Scan for the cell matching the given text and deliver its (X, Y) coordinate at center. 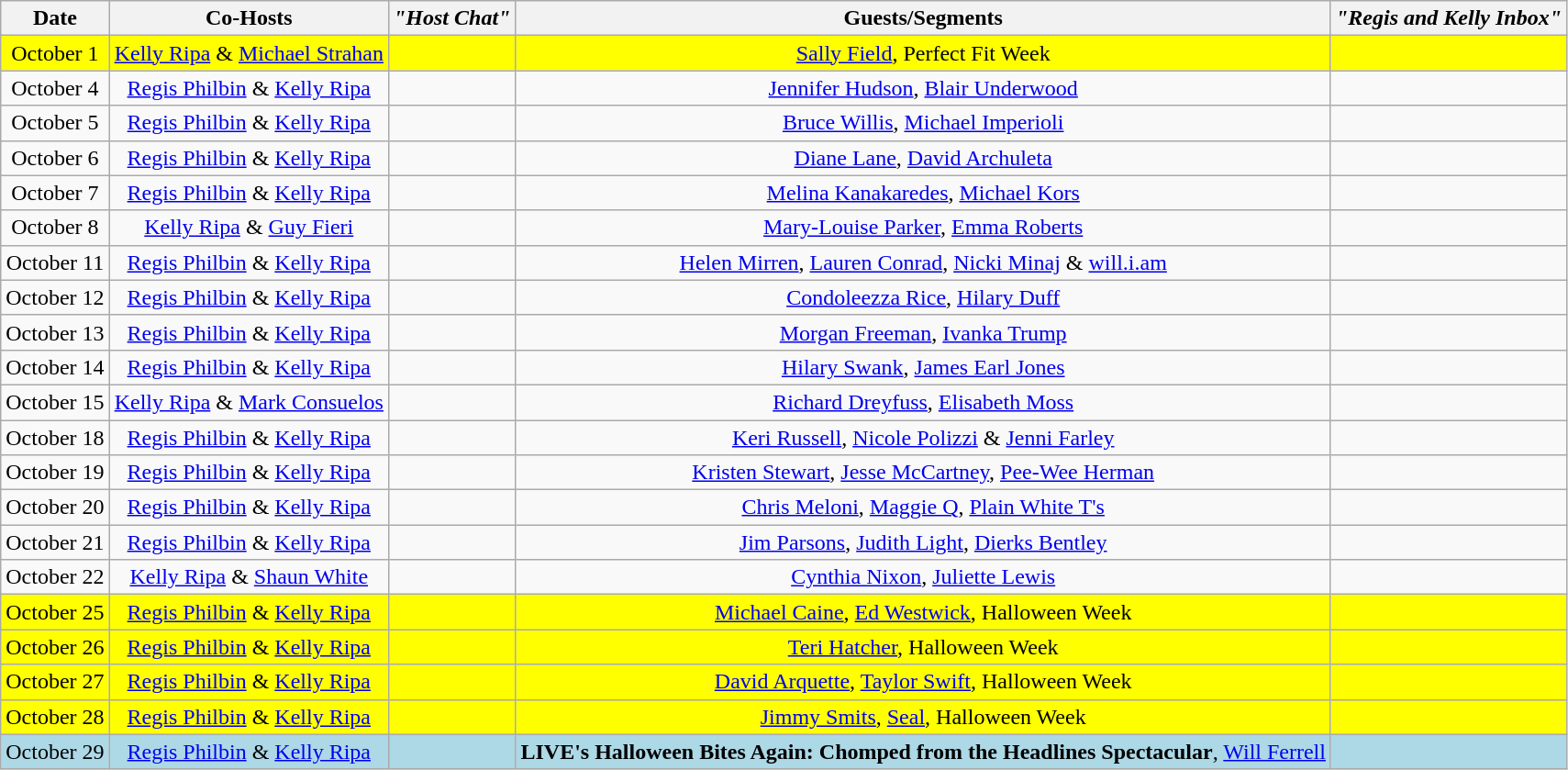
October 13 (55, 332)
Helen Mirren, Lauren Conrad, Nicki Minaj & will.i.am (923, 262)
Cynthia Nixon, Juliette Lewis (923, 577)
Kelly Ripa & Mark Consuelos (249, 402)
Kristen Stewart, Jesse McCartney, Pee-Wee Herman (923, 473)
"Regis and Kelly Inbox" (1448, 18)
October 21 (55, 542)
Diane Lane, David Archuleta (923, 158)
Kelly Ripa & Michael Strahan (249, 53)
October 28 (55, 717)
Keri Russell, Nicole Polizzi & Jenni Farley (923, 438)
October 8 (55, 228)
October 12 (55, 297)
Richard Dreyfuss, Elisabeth Moss (923, 402)
Sally Field, Perfect Fit Week (923, 53)
"Host Chat" (451, 18)
Date (55, 18)
Mary-Louise Parker, Emma Roberts (923, 228)
October 26 (55, 647)
October 1 (55, 53)
David Arquette, Taylor Swift, Halloween Week (923, 682)
Chris Meloni, Maggie Q, Plain White T's (923, 508)
October 7 (55, 193)
October 19 (55, 473)
October 18 (55, 438)
Kelly Ripa & Shaun White (249, 577)
Teri Hatcher, Halloween Week (923, 647)
Bruce Willis, Michael Imperioli (923, 123)
October 6 (55, 158)
LIVE's Halloween Bites Again: Chomped from the Headlines Spectacular, Will Ferrell (923, 752)
October 22 (55, 577)
October 5 (55, 123)
Guests/Segments (923, 18)
Co-Hosts (249, 18)
October 27 (55, 682)
Jimmy Smits, Seal, Halloween Week (923, 717)
Kelly Ripa & Guy Fieri (249, 228)
Jennifer Hudson, Blair Underwood (923, 88)
Melina Kanakaredes, Michael Kors (923, 193)
Michael Caine, Ed Westwick, Halloween Week (923, 612)
October 25 (55, 612)
Hilary Swank, James Earl Jones (923, 367)
October 11 (55, 262)
October 20 (55, 508)
October 14 (55, 367)
October 15 (55, 402)
Jim Parsons, Judith Light, Dierks Bentley (923, 542)
October 4 (55, 88)
Condoleezza Rice, Hilary Duff (923, 297)
October 29 (55, 752)
Morgan Freeman, Ivanka Trump (923, 332)
